Output the [x, y] coordinate of the center of the cell containing the given text.  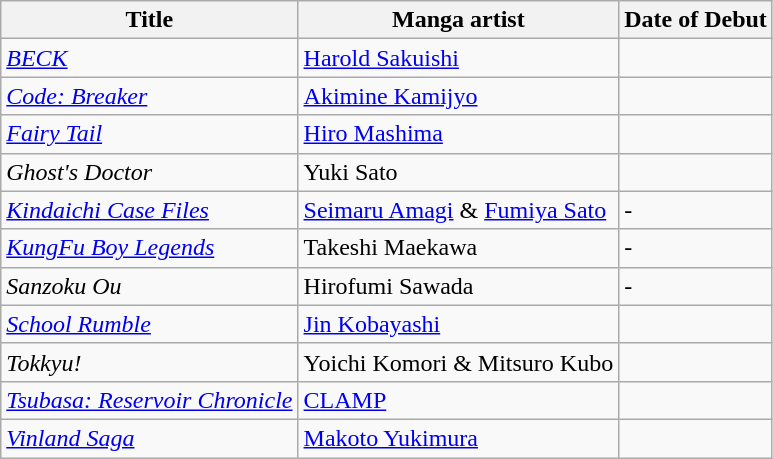
Tsubasa: Reservoir Chronicle [150, 400]
CLAMP [458, 400]
Sanzoku Ou [150, 286]
Hiro Mashima [458, 134]
Vinland Saga [150, 438]
Tokkyu! [150, 362]
Code: Breaker [150, 96]
Date of Debut [696, 20]
Makoto Yukimura [458, 438]
Kindaichi Case Files [150, 210]
Takeshi Maekawa [458, 248]
Ghost's Doctor [150, 172]
KungFu Boy Legends [150, 248]
Yuki Sato [458, 172]
BECK [150, 58]
Fairy Tail [150, 134]
Manga artist [458, 20]
School Rumble [150, 324]
Seimaru Amagi & Fumiya Sato [458, 210]
Akimine Kamijyo [458, 96]
Jin Kobayashi [458, 324]
Hirofumi Sawada [458, 286]
Title [150, 20]
Yoichi Komori & Mitsuro Kubo [458, 362]
Harold Sakuishi [458, 58]
